Extract the [X, Y] coordinate from the center of the cell holding the provided text.  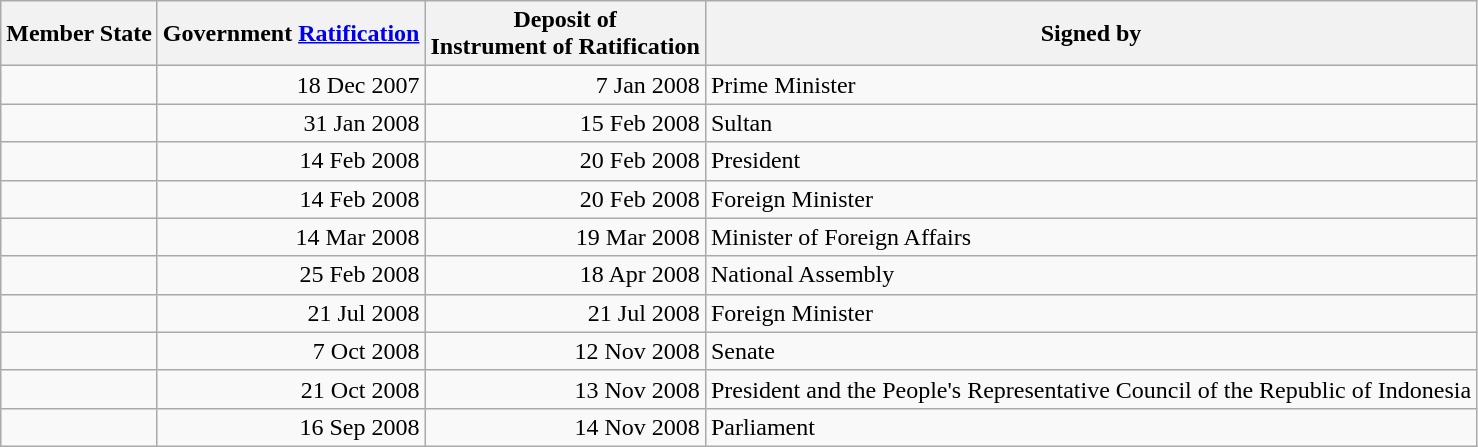
Prime Minister [1090, 85]
Senate [1090, 351]
15 Feb 2008 [565, 123]
Member State [80, 34]
25 Feb 2008 [291, 275]
21 Oct 2008 [291, 389]
National Assembly [1090, 275]
President and the People's Representative Council of the Republic of Indonesia [1090, 389]
President [1090, 161]
7 Oct 2008 [291, 351]
13 Nov 2008 [565, 389]
12 Nov 2008 [565, 351]
19 Mar 2008 [565, 237]
16 Sep 2008 [291, 427]
31 Jan 2008 [291, 123]
18 Dec 2007 [291, 85]
Minister of Foreign Affairs [1090, 237]
Sultan [1090, 123]
Signed by [1090, 34]
7 Jan 2008 [565, 85]
Deposit ofInstrument of Ratification [565, 34]
18 Apr 2008 [565, 275]
Parliament [1090, 427]
14 Nov 2008 [565, 427]
Government Ratification [291, 34]
14 Mar 2008 [291, 237]
